Locate the cell with the specified text and output its [x, y] center coordinate. 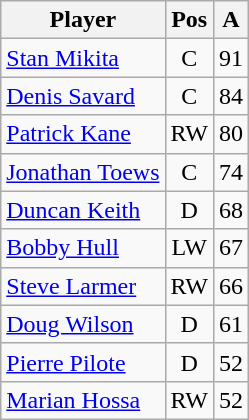
61 [230, 324]
A [230, 20]
Duncan Keith [83, 210]
84 [230, 96]
Doug Wilson [83, 324]
68 [230, 210]
Marian Hossa [83, 400]
80 [230, 134]
Pos [189, 20]
74 [230, 172]
Denis Savard [83, 96]
LW [189, 248]
Steve Larmer [83, 286]
Jonathan Toews [83, 172]
66 [230, 286]
Patrick Kane [83, 134]
91 [230, 58]
Stan Mikita [83, 58]
Pierre Pilote [83, 362]
Player [83, 20]
Bobby Hull [83, 248]
67 [230, 248]
